Locate the cell with the specified text and output its (x, y) center coordinate. 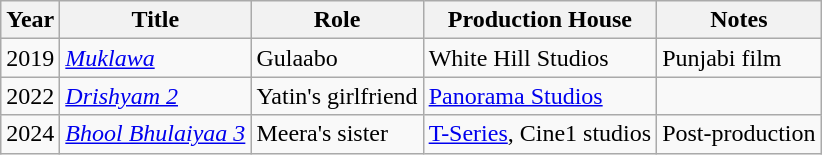
White Hill Studios (540, 58)
Punjabi film (739, 58)
Bhool Bhulaiyaa 3 (156, 134)
Year (30, 20)
Meera's sister (337, 134)
T-Series, Cine1 studios (540, 134)
2022 (30, 96)
Gulaabo (337, 58)
Title (156, 20)
Drishyam 2 (156, 96)
Notes (739, 20)
Post-production (739, 134)
Panorama Studios (540, 96)
2024 (30, 134)
Role (337, 20)
Muklawa (156, 58)
Production House (540, 20)
Yatin's girlfriend (337, 96)
2019 (30, 58)
